Return the [X, Y] coordinate for the center point of the cell that contains the specified text.  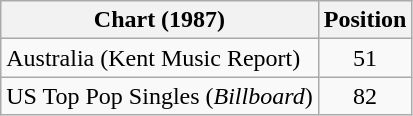
Chart (1987) [160, 20]
Australia (Kent Music Report) [160, 58]
82 [365, 96]
Position [365, 20]
51 [365, 58]
US Top Pop Singles (Billboard) [160, 96]
